Capture the cell that displays the provided text and extract its [x, y] central coordinate. 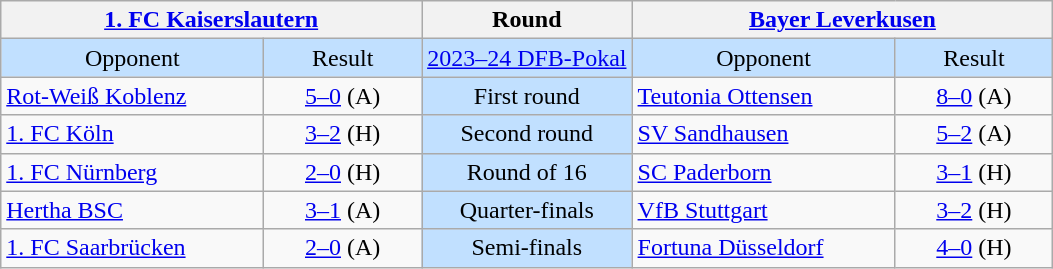
VfB Stuttgart [764, 210]
Quarter-finals [527, 210]
Second round [527, 134]
SV Sandhausen [764, 134]
4–0 (H) [974, 248]
Round [527, 20]
3–1 (H) [974, 172]
Semi-finals [527, 248]
8–0 (A) [974, 96]
3–1 (A) [343, 210]
Teutonia Ottensen [764, 96]
Bayer Leverkusen [842, 20]
SC Paderborn [764, 172]
Round of 16 [527, 172]
First round [527, 96]
5–2 (A) [974, 134]
2–0 (A) [343, 248]
1. FC Kaiserslautern [212, 20]
5–0 (A) [343, 96]
1. FC Saarbrücken [132, 248]
1. FC Köln [132, 134]
Hertha BSC [132, 210]
1. FC Nürnberg [132, 172]
2–0 (H) [343, 172]
2023–24 DFB-Pokal [527, 58]
Fortuna Düsseldorf [764, 248]
Rot-Weiß Koblenz [132, 96]
